Determine the (x, y) coordinate at the center of the cell enclosing the given text.  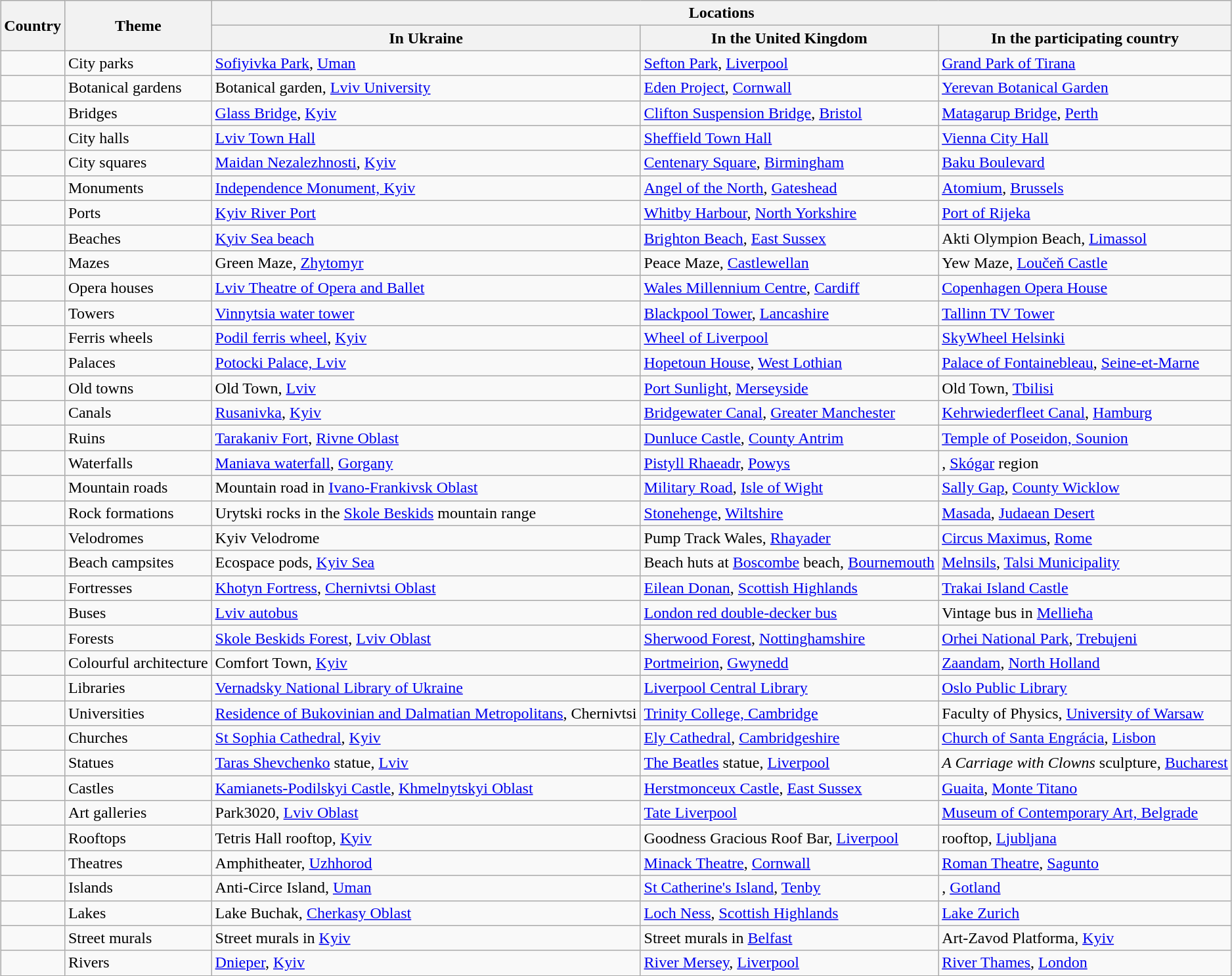
Herstmonceux Castle, East Sussex (789, 788)
Kehrwiederfleet Canal, Hamburg (1085, 413)
Khotyn Fortress, Chernivtsi Oblast (426, 588)
Theme (138, 26)
SkyWheel Helsinki (1085, 338)
Vinnytsia water tower (426, 313)
Theatres (138, 863)
St Catherine's Island, Tenby (789, 888)
Sally Gap, County Wicklow (1085, 488)
Beach campsites (138, 563)
London red double-decker bus (789, 613)
Skole Beskids Forest, Lviv Oblast (426, 638)
Lviv Town Hall (426, 138)
Church of Santa Engrácia, Lisbon (1085, 738)
Mountain roads (138, 488)
River Mersey, Liverpool (789, 963)
Wheel of Liverpool (789, 338)
Masada, Judaean Desert (1085, 513)
Sofiyivka Park, Uman (426, 63)
Ferris wheels (138, 338)
Lake Buchak, Cherkasy Oblast (426, 913)
Ecospace pods, Kyiv Sea (426, 563)
River Thames, London (1085, 963)
Rivers (138, 963)
Eden Project, Cornwall (789, 88)
Sherwood Forest, Nottinghamshire (789, 638)
Military Road, Isle of Wight (789, 488)
Fortresses (138, 588)
Old Town, Lviv (426, 388)
Potocki Palace, Lviv (426, 363)
Urytski rocks in the Skole Beskids mountain range (426, 513)
Vernadsky National Library of Ukraine (426, 688)
Canals (138, 413)
Goodness Gracious Roof Bar, Liverpool (789, 838)
Residence of Bukovinian and Dalmatian Metropolitans, Chernivtsi (426, 713)
Zaandam, North Holland (1085, 663)
Eilean Donan, Scottish Highlands (789, 588)
Kyiv Sea beach (426, 238)
Botanical garden, Lviv University (426, 88)
Wales Millennium Centre, Cardiff (789, 288)
Libraries (138, 688)
Comfort Town, Kyiv (426, 663)
Universities (138, 713)
Bridgewater Canal, Greater Manchester (789, 413)
Orhei National Park, Trebujeni (1085, 638)
Castles (138, 788)
Islands (138, 888)
In the United Kingdom (789, 38)
Old Town, Tbilisi (1085, 388)
Brighton Beach, East Sussex (789, 238)
Colourful architecture (138, 663)
Lake Zurich (1085, 913)
Blackpool Tower, Lancashire (789, 313)
Forests (138, 638)
The Beatles statue, Liverpool (789, 763)
Opera houses (138, 288)
Port of Rijeka (1085, 213)
Velodromes (138, 538)
Faculty of Physics, University of Warsaw (1085, 713)
Tate Liverpool (789, 813)
Kamianets-Podilskyi Castle, Khmelnytskyi Oblast (426, 788)
In the participating country (1085, 38)
Churches (138, 738)
Locations (721, 13)
Independence Monument, Kyiv (426, 188)
Art galleries (138, 813)
Bridges (138, 113)
Yew Maze, Loučeň Castle (1085, 263)
Circus Maximus, Rome (1085, 538)
Kyiv River Port (426, 213)
Pump Track Wales, Rhayader (789, 538)
Statues (138, 763)
Loch Ness, Scottish Highlands (789, 913)
Rooftops (138, 838)
Matagarup Bridge, Perth (1085, 113)
In Ukraine (426, 38)
Temple of Poseidon, Sounion (1085, 438)
Mountain road in Ivano-Frankivsk Oblast (426, 488)
Rusanivka, Kyiv (426, 413)
Grand Park of Tirana (1085, 63)
Palace of Fontainebleau, Seine-et-Marne (1085, 363)
City halls (138, 138)
Maidan Nezalezhnosti, Kyiv (426, 163)
Hopetoun House, West Lothian (789, 363)
Stonehenge, Wiltshire (789, 513)
Museum of Contemporary Art, Belgrade (1085, 813)
Tarakaniv Fort, Rivne Oblast (426, 438)
Melnsils, Talsi Municipality (1085, 563)
Port Sunlight, Merseyside (789, 388)
Beaches (138, 238)
Street murals in Belfast (789, 938)
Centenary Square, Birmingham (789, 163)
Roman Theatre, Sagunto (1085, 863)
Angel of the North, Gateshead (789, 188)
Beach huts at Boscombe beach, Bournemouth (789, 563)
, Gotland (1085, 888)
Sheffield Town Hall (789, 138)
Dnieper, Kyiv (426, 963)
Tetris Hall rooftop, Kyiv (426, 838)
Street murals in Kyiv (426, 938)
Akti Olympion Beach, Limassol (1085, 238)
Copenhagen Opera House (1085, 288)
Lviv Theatre of Opera and Ballet (426, 288)
Vienna City Hall (1085, 138)
St Sophia Cathedral, Kyiv (426, 738)
, Skógar region (1085, 463)
Sefton Park, Liverpool (789, 63)
Atomium, Brussels (1085, 188)
Guaita, Monte Titano (1085, 788)
Ely Cathedral, Cambridgeshire (789, 738)
rooftop, Ljubljana (1085, 838)
Art-Zavod Platforma, Kyiv (1085, 938)
Old towns (138, 388)
City parks (138, 63)
Glass Bridge, Kyiv (426, 113)
Mazes (138, 263)
Dunluce Castle, County Antrim (789, 438)
Peace Maze, Castlewellan (789, 263)
Liverpool Central Library (789, 688)
Country (33, 26)
Yerevan Botanical Garden (1085, 88)
Vintage bus in Mellieħa (1085, 613)
Ports (138, 213)
Ruins (138, 438)
Lviv autobus (426, 613)
Street murals (138, 938)
Botanical gardens (138, 88)
Trinity College, Cambridge (789, 713)
A Carriage with Clowns sculpture, Bucharest (1085, 763)
Trakai Island Castle (1085, 588)
Portmeirion, Gwynedd (789, 663)
Towers (138, 313)
Amphitheater, Uzhhorod (426, 863)
Anti-Circe Island, Uman (426, 888)
Kyiv Velodrome (426, 538)
Oslo Public Library (1085, 688)
Podil ferris wheel, Kyiv (426, 338)
Green Maze, Zhytomyr (426, 263)
Minack Theatre, Cornwall (789, 863)
Waterfalls (138, 463)
Monuments (138, 188)
Tallinn TV Tower (1085, 313)
Maniava waterfall, Gorgany (426, 463)
Park3020, Lviv Oblast (426, 813)
Taras Shevchenko statue, Lviv (426, 763)
Pistyll Rhaeadr, Powys (789, 463)
Palaces (138, 363)
Clifton Suspension Bridge, Bristol (789, 113)
Whitby Harbour, North Yorkshire (789, 213)
Rock formations (138, 513)
Buses (138, 613)
Baku Boulevard (1085, 163)
Lakes (138, 913)
City squares (138, 163)
